Scan for the cell matching the given text and deliver its [x, y] coordinate at center. 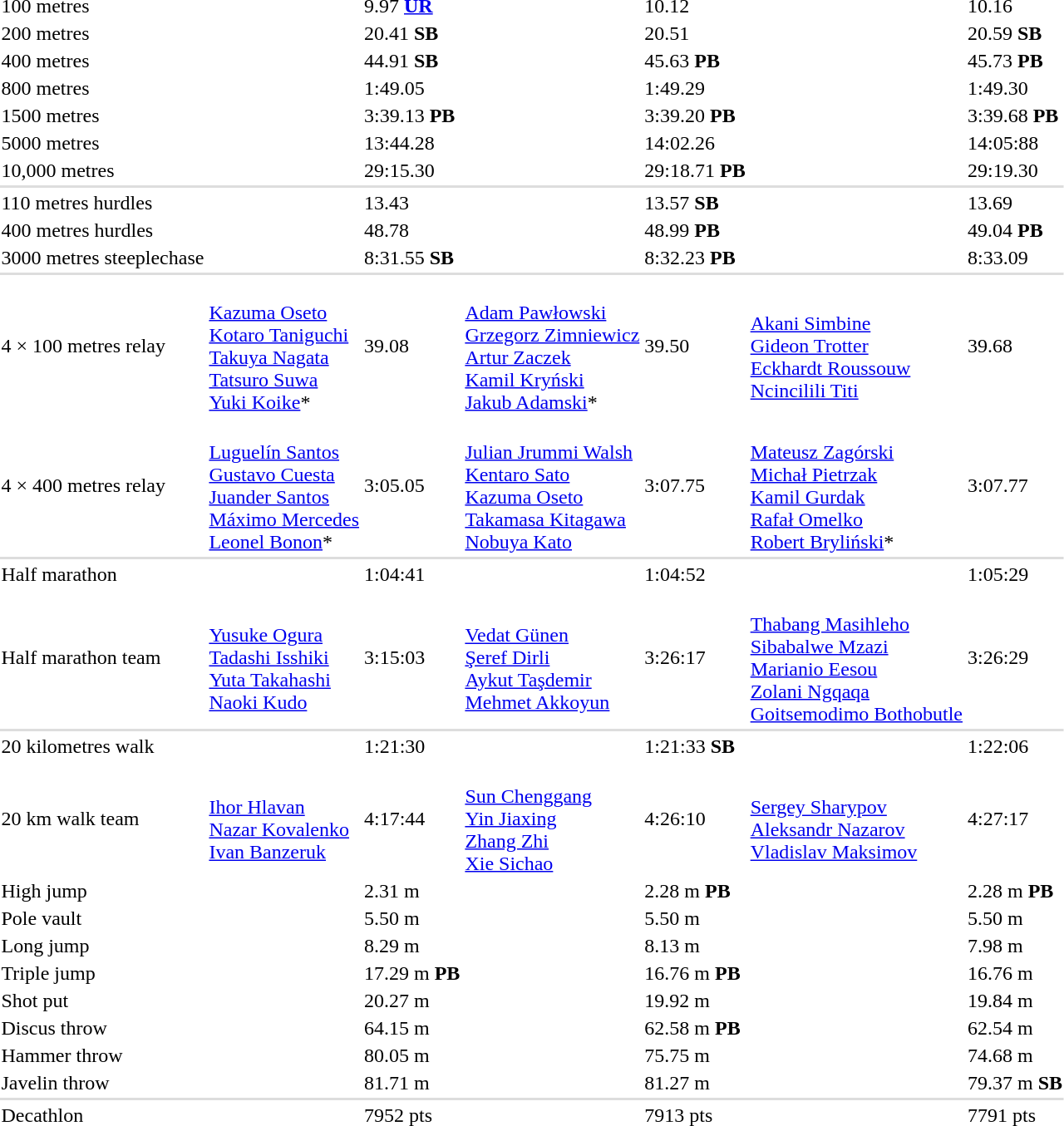
10,000 metres [103, 170]
1500 metres [103, 116]
110 metres hurdles [103, 203]
19.84 m [1014, 1001]
13.69 [1014, 203]
14:02.26 [695, 143]
13:44.28 [412, 143]
39.50 [695, 346]
Kazuma OsetoKotaro TaniguchiTakuya NagataTatsuro SuwaYuki Koike* [284, 346]
39.68 [1014, 346]
400 metres [103, 61]
Vedat GünenŞeref DirliAykut TaşdemirMehmet Akkoyun [552, 658]
75.75 m [695, 1055]
200 metres [103, 33]
Yusuke OguraTadashi IsshikiYuta TakahashiNaoki Kudo [284, 658]
20.41 SB [412, 33]
80.05 m [412, 1055]
4 × 100 metres relay [103, 346]
16.76 m [1014, 973]
Hammer throw [103, 1055]
79.37 m SB [1014, 1083]
19.92 m [695, 1001]
1:05:29 [1014, 574]
Half marathon team [103, 658]
Shot put [103, 1001]
4:17:44 [412, 819]
20 km walk team [103, 819]
Triple jump [103, 973]
74.68 m [1014, 1055]
45.73 PB [1014, 61]
39.08 [412, 346]
7.98 m [1014, 946]
8.13 m [695, 946]
Sergey SharypovAleksandr NazarovVladislav Maksimov [856, 819]
64.15 m [412, 1028]
81.27 m [695, 1083]
Julian Jrummi WalshKentaro SatoKazuma OsetoTakamasa KitagawaNobuya Kato [552, 485]
8:32.23 PB [695, 258]
Ihor HlavanNazar KovalenkoIvan Banzeruk [284, 819]
400 metres hurdles [103, 230]
20 kilometres walk [103, 746]
29:19.30 [1014, 170]
Akani SimbineGideon TrotterEckhardt RoussouwNcincilili Titi [856, 346]
Long jump [103, 946]
17.29 m PB [412, 973]
20.59 SB [1014, 33]
16.76 m PB [695, 973]
14:05:88 [1014, 143]
3:05.05 [412, 485]
13.57 SB [695, 203]
1:22:06 [1014, 746]
45.63 PB [695, 61]
4:27:17 [1014, 819]
Mateusz ZagórskiMichał PietrzakKamil GurdakRafał OmelkoRobert Bryliński* [856, 485]
5000 metres [103, 143]
High jump [103, 891]
Discus throw [103, 1028]
3:39.20 PB [695, 116]
3:26:17 [695, 658]
3:07.75 [695, 485]
29:18.71 PB [695, 170]
62.58 m PB [695, 1028]
Javelin throw [103, 1083]
3:15:03 [412, 658]
1:49.29 [695, 88]
20.51 [695, 33]
Luguelín SantosGustavo CuestaJuander SantosMáximo MercedesLeonel Bonon* [284, 485]
3:07.77 [1014, 485]
8:31.55 SB [412, 258]
Pole vault [103, 918]
Adam PawłowskiGrzegorz ZimniewiczArtur ZaczekKamil KryńskiJakub Adamski* [552, 346]
8.29 m [412, 946]
Sun ChenggangYin JiaxingZhang ZhiXie Sichao [552, 819]
8:33.09 [1014, 258]
20.27 m [412, 1001]
3000 metres steeplechase [103, 258]
800 metres [103, 88]
3:39.68 PB [1014, 116]
4:26:10 [695, 819]
3:26:29 [1014, 658]
1:04:41 [412, 574]
Half marathon [103, 574]
62.54 m [1014, 1028]
1:21:30 [412, 746]
13.43 [412, 203]
3:39.13 PB [412, 116]
48.99 PB [695, 230]
48.78 [412, 230]
29:15.30 [412, 170]
2.31 m [412, 891]
81.71 m [412, 1083]
49.04 PB [1014, 230]
4 × 400 metres relay [103, 485]
1:49.05 [412, 88]
44.91 SB [412, 61]
Thabang MasihlehoSibabalwe MzaziMarianio EesouZolani NgqaqaGoitsemodimo Bothobutle [856, 658]
1:49.30 [1014, 88]
1:21:33 SB [695, 746]
1:04:52 [695, 574]
